Provide the [x, y] coordinate of the cell's center where the given text is located.  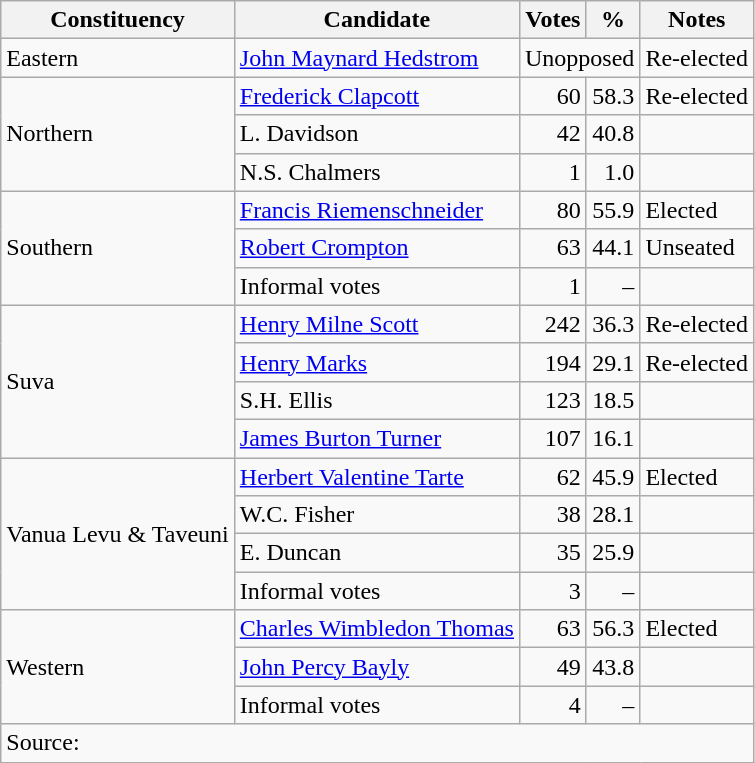
123 [552, 400]
36.3 [613, 324]
107 [552, 438]
38 [552, 515]
55.9 [613, 210]
N.S. Chalmers [376, 172]
S.H. Ellis [376, 400]
35 [552, 553]
242 [552, 324]
40.8 [613, 134]
Notes [697, 20]
Unopposed [579, 58]
Source: [378, 743]
Francis Riemenschneider [376, 210]
28.1 [613, 515]
Robert Crompton [376, 248]
Frederick Clapcott [376, 96]
Henry Milne Scott [376, 324]
John Maynard Hedstrom [376, 58]
43.8 [613, 667]
Northern [118, 134]
4 [552, 705]
29.1 [613, 362]
Henry Marks [376, 362]
Constituency [118, 20]
Unseated [697, 248]
60 [552, 96]
49 [552, 667]
James Burton Turner [376, 438]
194 [552, 362]
18.5 [613, 400]
44.1 [613, 248]
56.3 [613, 629]
45.9 [613, 477]
% [613, 20]
1.0 [613, 172]
80 [552, 210]
25.9 [613, 553]
Western [118, 667]
Herbert Valentine Tarte [376, 477]
E. Duncan [376, 553]
John Percy Bayly [376, 667]
62 [552, 477]
L. Davidson [376, 134]
Votes [552, 20]
W.C. Fisher [376, 515]
Charles Wimbledon Thomas [376, 629]
Eastern [118, 58]
3 [552, 591]
16.1 [613, 438]
Candidate [376, 20]
42 [552, 134]
58.3 [613, 96]
Suva [118, 381]
Vanua Levu & Taveuni [118, 534]
Southern [118, 248]
